Pinpoint the cell where the given text exists, returning its [X, Y] midpoint coordinate. 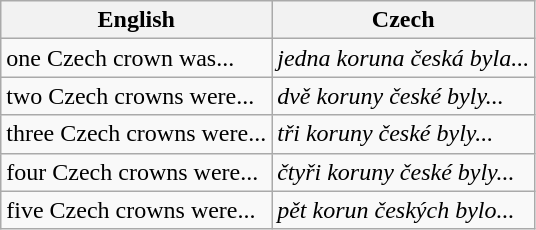
one Czech crown was... [136, 58]
English [136, 20]
čtyři koruny české byly... [404, 172]
dvě koruny české byly... [404, 96]
jedna koruna česká byla... [404, 58]
tři koruny české byly... [404, 134]
four Czech crowns were... [136, 172]
two Czech crowns were... [136, 96]
pět korun českých bylo... [404, 210]
five Czech crowns were... [136, 210]
Czech [404, 20]
three Czech crowns were... [136, 134]
